Provide the [x, y] coordinate of the cell's center where the given text is located.  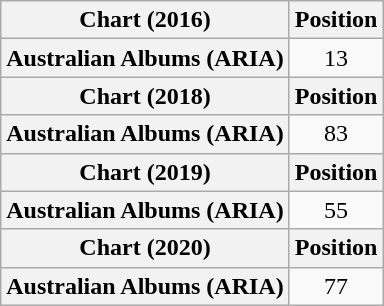
Chart (2019) [145, 172]
83 [336, 134]
Chart (2016) [145, 20]
55 [336, 210]
Chart (2020) [145, 248]
77 [336, 286]
13 [336, 58]
Chart (2018) [145, 96]
